For the text-containing cell, return its midpoint in [X, Y] coordinate format. 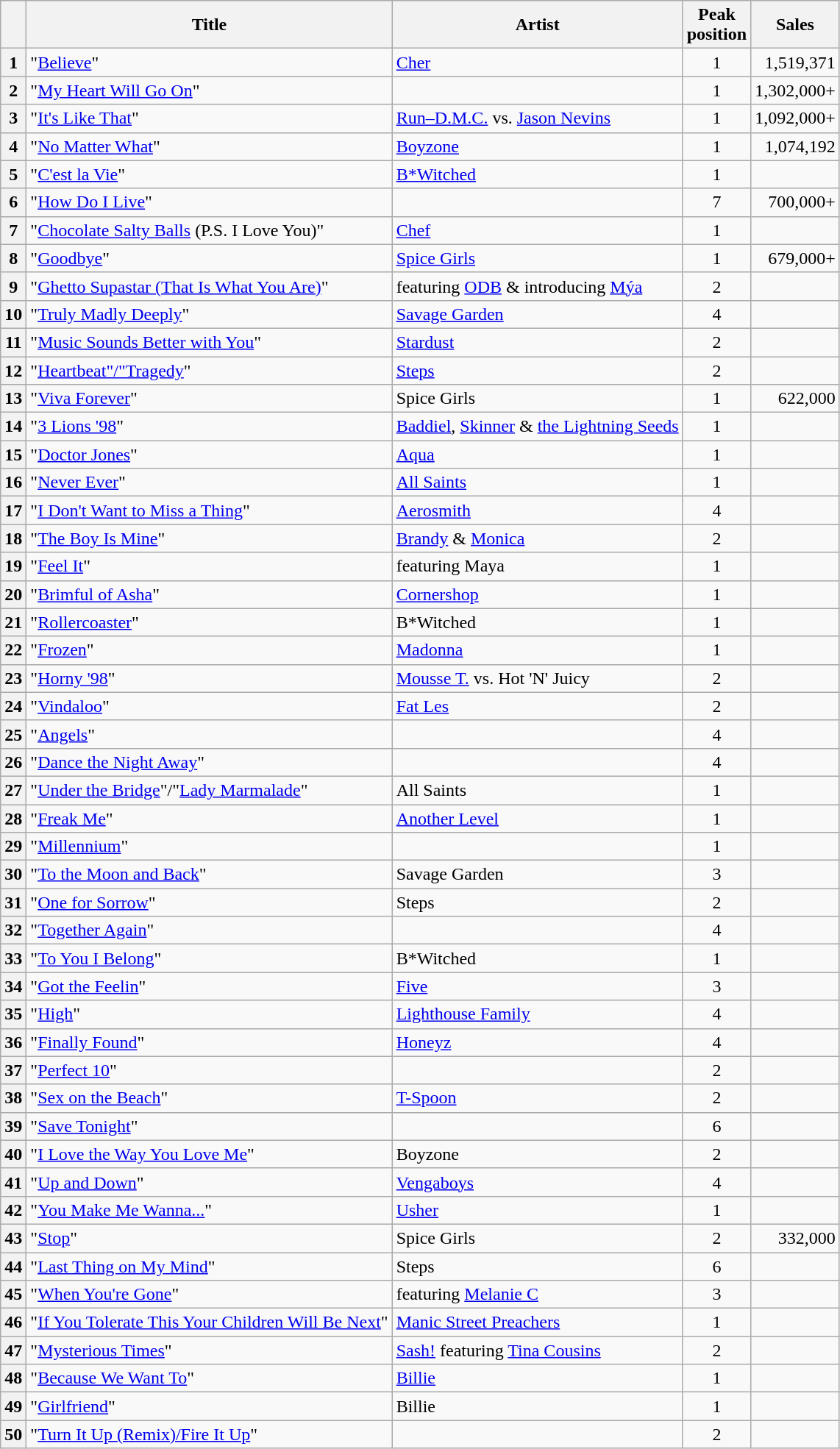
47 [13, 1350]
"Vindaloo" [209, 706]
Cher [537, 63]
"How Do I Live" [209, 202]
28 [13, 819]
"Ghetto Supastar (That Is What You Are)" [209, 286]
Stardust [537, 342]
"It's Like That" [209, 118]
5 [13, 174]
Lighthouse Family [537, 1014]
"Angels" [209, 734]
Manic Street Preachers [537, 1322]
Mousse T. vs. Hot 'N' Juicy [537, 678]
26 [13, 762]
Sash! featuring Tina Cousins [537, 1350]
50 [13, 1434]
8 [13, 258]
"The Boy Is Mine" [209, 538]
33 [13, 958]
"Save Tonight" [209, 1126]
Fat Les [537, 706]
"I Love the Way You Love Me" [209, 1154]
featuring Melanie C [537, 1295]
"High" [209, 1014]
Five [537, 986]
"One for Sorrow" [209, 902]
"Never Ever" [209, 483]
"C'est la Vie" [209, 174]
40 [13, 1154]
11 [13, 342]
"Feel It" [209, 566]
1,519,371 [796, 63]
27 [13, 790]
21 [13, 622]
"Believe" [209, 63]
Aqua [537, 455]
"Under the Bridge"/"Lady Marmalade" [209, 790]
679,000+ [796, 258]
"Goodbye" [209, 258]
22 [13, 650]
"3 Lions '98" [209, 427]
49 [13, 1406]
19 [13, 566]
featuring ODB & introducing Mýa [537, 286]
17 [13, 510]
Aerosmith [537, 510]
"To You I Belong" [209, 958]
Chef [537, 230]
Usher [537, 1210]
Honeyz [537, 1042]
Peakposition [716, 25]
20 [13, 594]
42 [13, 1210]
36 [13, 1042]
39 [13, 1126]
"Girlfriend" [209, 1406]
15 [13, 455]
"Truly Madly Deeply" [209, 314]
"Viva Forever" [209, 399]
9 [13, 286]
"If You Tolerate This Your Children Will Be Next" [209, 1322]
332,000 [796, 1238]
Sales [796, 25]
43 [13, 1238]
13 [13, 399]
"Horny '98" [209, 678]
"Got the Feelin" [209, 986]
30 [13, 875]
"When You're Gone" [209, 1295]
45 [13, 1295]
Run–D.M.C. vs. Jason Nevins [537, 118]
"Dance the Night Away" [209, 762]
32 [13, 930]
Madonna [537, 650]
38 [13, 1098]
34 [13, 986]
14 [13, 427]
"Together Again" [209, 930]
"Stop" [209, 1238]
"Finally Found" [209, 1042]
"Turn It Up (Remix)/Fire It Up" [209, 1434]
"I Don't Want to Miss a Thing" [209, 510]
44 [13, 1266]
"Mysterious Times" [209, 1350]
"Perfect 10" [209, 1070]
"Rollercoaster" [209, 622]
24 [13, 706]
25 [13, 734]
37 [13, 1070]
Vengaboys [537, 1182]
featuring Maya [537, 566]
10 [13, 314]
"Freak Me" [209, 819]
1,302,000+ [796, 90]
Artist [537, 25]
"Millennium" [209, 847]
1,074,192 [796, 146]
29 [13, 847]
"No Matter What" [209, 146]
"Doctor Jones" [209, 455]
"Music Sounds Better with You" [209, 342]
"To the Moon and Back" [209, 875]
"Sex on the Beach" [209, 1098]
41 [13, 1182]
"Up and Down" [209, 1182]
Title [209, 25]
18 [13, 538]
23 [13, 678]
"Because We Want To" [209, 1378]
Another Level [537, 819]
T-Spoon [537, 1098]
"Frozen" [209, 650]
"You Make Me Wanna..." [209, 1210]
"My Heart Will Go On" [209, 90]
"Brimful of Asha" [209, 594]
48 [13, 1378]
Cornershop [537, 594]
700,000+ [796, 202]
16 [13, 483]
46 [13, 1322]
Brandy & Monica [537, 538]
Baddiel, Skinner & the Lightning Seeds [537, 427]
35 [13, 1014]
31 [13, 902]
1,092,000+ [796, 118]
12 [13, 370]
"Heartbeat"/"Tragedy" [209, 370]
622,000 [796, 399]
"Chocolate Salty Balls (P.S. I Love You)" [209, 230]
"Last Thing on My Mind" [209, 1266]
